Extract the [X, Y] coordinate from the center of the cell holding the provided text.  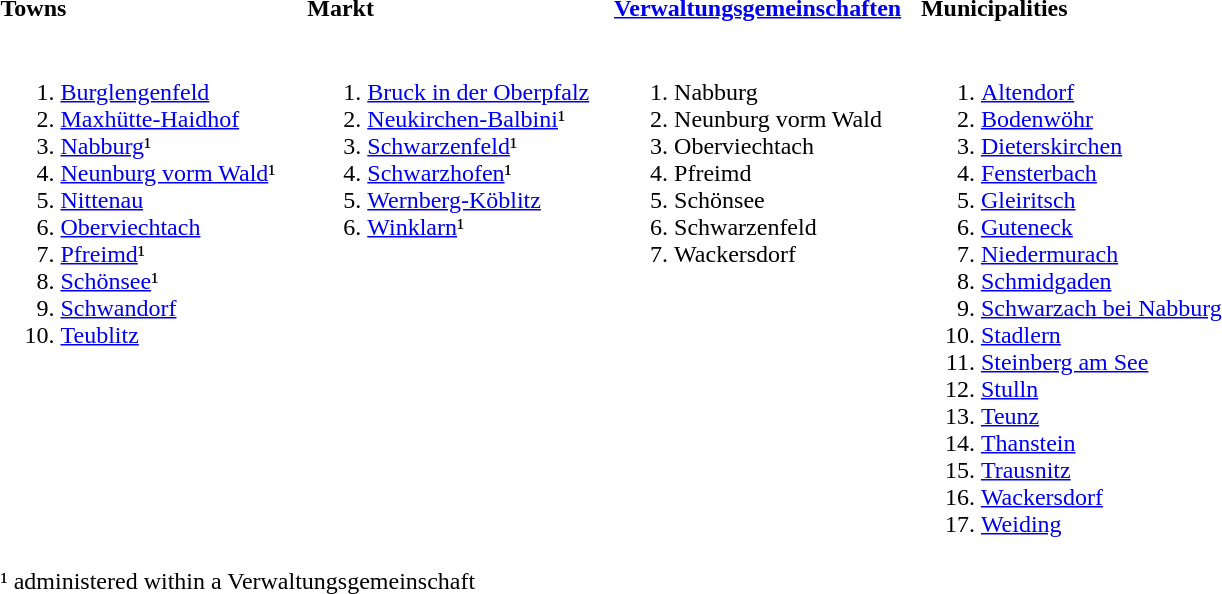
NabburgNeunburg vorm WaldOberviechtachPfreimdSchönseeSchwarzenfeldWackersdorf [765, 294]
Bruck in der OberpfalzNeukirchen-Balbini¹Schwarzenfeld¹Schwarzhofen¹Wernberg-KöblitzWinklarn¹ [458, 294]
